Identify which cell holds the provided text, then report its (x, y) central coordinate. 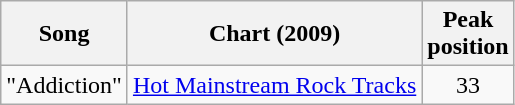
Hot Mainstream Rock Tracks (274, 85)
"Addiction" (64, 85)
Song (64, 34)
Peakposition (468, 34)
Chart (2009) (274, 34)
33 (468, 85)
